Capture the cell that displays the provided text and extract its [x, y] central coordinate. 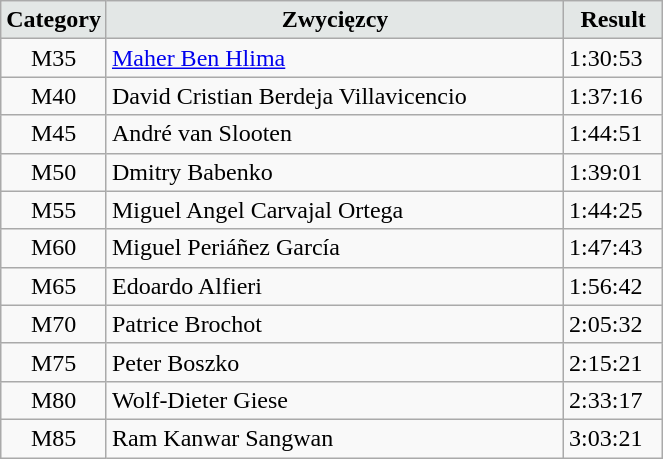
1:56:42 [614, 286]
M80 [54, 400]
Wolf-Dieter Giese [334, 400]
M55 [54, 210]
Category [54, 20]
Dmitry Babenko [334, 172]
Ram Kanwar Sangwan [334, 438]
Edoardo Alfieri [334, 286]
3:03:21 [614, 438]
1:37:16 [614, 96]
Miguel Angel Carvajal Ortega [334, 210]
M45 [54, 134]
1:44:25 [614, 210]
2:15:21 [614, 362]
1:30:53 [614, 58]
2:33:17 [614, 400]
Patrice Brochot [334, 324]
Maher Ben Hlima [334, 58]
M65 [54, 286]
André van Slooten [334, 134]
M50 [54, 172]
1:39:01 [614, 172]
M75 [54, 362]
Miguel Periáñez García [334, 248]
David Cristian Berdeja Villavicencio [334, 96]
1:47:43 [614, 248]
M70 [54, 324]
Result [614, 20]
2:05:32 [614, 324]
M60 [54, 248]
Zwycięzcy [334, 20]
M85 [54, 438]
1:44:51 [614, 134]
M40 [54, 96]
M35 [54, 58]
Peter Boszko [334, 362]
